Provide the [X, Y] coordinate of the cell's center where the given text is located.  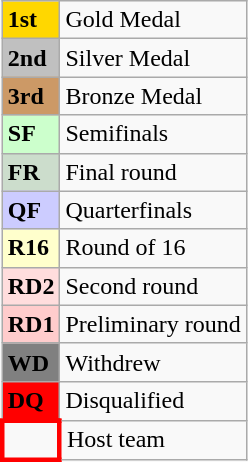
Quarterfinals [153, 210]
RD2 [31, 286]
Disqualified [153, 401]
Silver Medal [153, 58]
RD1 [31, 324]
2nd [31, 58]
FR [31, 172]
DQ [31, 401]
Semifinals [153, 134]
3rd [31, 96]
Round of 16 [153, 248]
SF [31, 134]
WD [31, 362]
Gold Medal [153, 20]
1st [31, 20]
Preliminary round [153, 324]
Withdrew [153, 362]
Host team [153, 440]
QF [31, 210]
Second round [153, 286]
R16 [31, 248]
Final round [153, 172]
Bronze Medal [153, 96]
